Determine the (X, Y) coordinate at the center of the cell enclosing the given text.  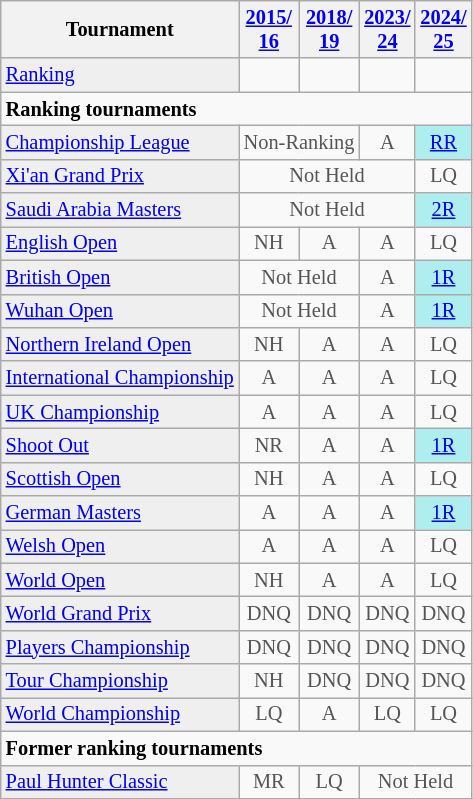
Scottish Open (120, 479)
World Grand Prix (120, 613)
Former ranking tournaments (236, 748)
Ranking tournaments (236, 109)
Xi'an Grand Prix (120, 176)
2018/19 (329, 29)
Welsh Open (120, 546)
Northern Ireland Open (120, 344)
English Open (120, 243)
Saudi Arabia Masters (120, 210)
Ranking (120, 75)
2023/24 (387, 29)
UK Championship (120, 412)
Tournament (120, 29)
Tour Championship (120, 681)
World Championship (120, 714)
Championship League (120, 142)
German Masters (120, 513)
International Championship (120, 378)
2024/25 (443, 29)
British Open (120, 277)
2R (443, 210)
Shoot Out (120, 445)
NR (269, 445)
2015/16 (269, 29)
Non-Ranking (300, 142)
RR (443, 142)
Wuhan Open (120, 311)
MR (269, 782)
World Open (120, 580)
Players Championship (120, 647)
Paul Hunter Classic (120, 782)
